Output the [x, y] coordinate of the center of the cell containing the given text.  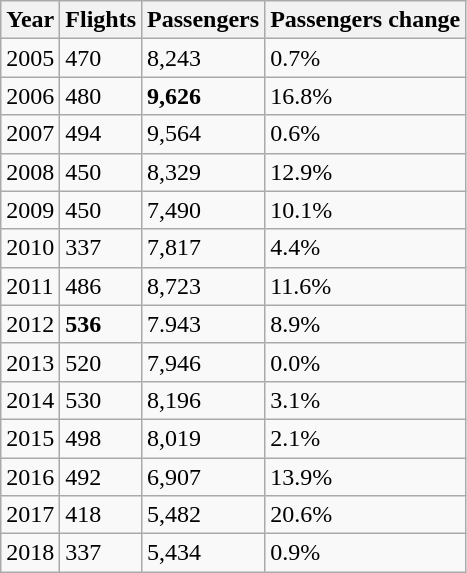
8,196 [204, 400]
8,723 [204, 286]
498 [101, 438]
5,482 [204, 515]
4.4% [366, 248]
8,329 [204, 172]
2009 [30, 210]
2006 [30, 96]
2007 [30, 134]
20.6% [366, 515]
8.9% [366, 324]
Year [30, 20]
536 [101, 324]
494 [101, 134]
13.9% [366, 477]
0.0% [366, 362]
8,243 [204, 58]
2013 [30, 362]
0.7% [366, 58]
520 [101, 362]
2014 [30, 400]
0.9% [366, 553]
2010 [30, 248]
Passengers [204, 20]
11.6% [366, 286]
2017 [30, 515]
2018 [30, 553]
2.1% [366, 438]
0.6% [366, 134]
486 [101, 286]
9,626 [204, 96]
5,434 [204, 553]
480 [101, 96]
7,490 [204, 210]
Passengers change [366, 20]
7.943 [204, 324]
6,907 [204, 477]
2011 [30, 286]
2008 [30, 172]
2015 [30, 438]
530 [101, 400]
10.1% [366, 210]
8,019 [204, 438]
2012 [30, 324]
2016 [30, 477]
12.9% [366, 172]
3.1% [366, 400]
492 [101, 477]
418 [101, 515]
470 [101, 58]
7,946 [204, 362]
7,817 [204, 248]
2005 [30, 58]
9,564 [204, 134]
16.8% [366, 96]
Flights [101, 20]
